Capture the cell that displays the provided text and extract its (X, Y) central coordinate. 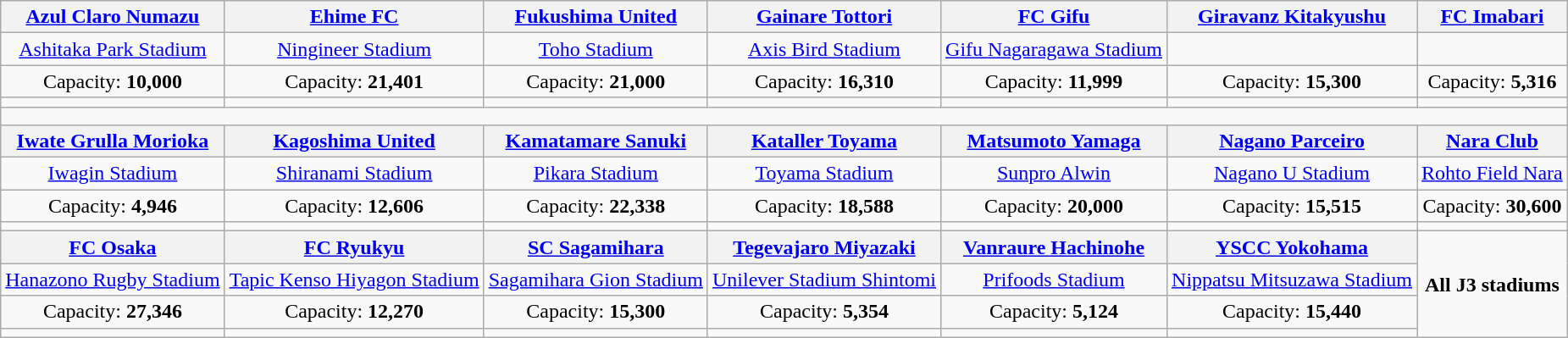
Iwagin Stadium (113, 174)
Capacity: 15,515 (1293, 206)
Ehime FC (354, 17)
All J3 stadiums (1493, 285)
Gifu Nagaragawa Stadium (1054, 49)
Capacity: 22,338 (596, 206)
Capacity: 20,000 (1054, 206)
Capacity: 4,946 (113, 206)
FC Gifu (1054, 17)
Prifoods Stadium (1054, 280)
Axis Bird Stadium (823, 49)
FC Ryukyu (354, 247)
Ashitaka Park Stadium (113, 49)
Capacity: 30,600 (1493, 206)
Nippatsu Mitsuzawa Stadium (1293, 280)
Rohto Field Nara (1493, 174)
Capacity: 11,999 (1054, 81)
Sunpro Alwin (1054, 174)
FC Imabari (1493, 17)
Ningineer Stadium (354, 49)
Azul Claro Numazu (113, 17)
Capacity: 27,346 (113, 312)
Nagano Parceiro (1293, 141)
Kagoshima United (354, 141)
Giravanz Kitakyushu (1293, 17)
Capacity: 18,588 (823, 206)
Hanazono Rugby Stadium (113, 280)
Matsumoto Yamaga (1054, 141)
Tegevajaro Miyazaki (823, 247)
Tapic Kenso Hiyagon Stadium (354, 280)
Capacity: 15,440 (1293, 312)
Nara Club (1493, 141)
Capacity: 5,354 (823, 312)
Capacity: 16,310 (823, 81)
Capacity: 12,606 (354, 206)
Toho Stadium (596, 49)
Capacity: 21,000 (596, 81)
Gainare Tottori (823, 17)
Capacity: 12,270 (354, 312)
Kataller Toyama (823, 141)
Sagamihara Gion Stadium (596, 280)
Toyama Stadium (823, 174)
Kamatamare Sanuki (596, 141)
Capacity: 5,316 (1493, 81)
Fukushima United (596, 17)
Nagano U Stadium (1293, 174)
Capacity: 21,401 (354, 81)
Pikara Stadium (596, 174)
YSCC Yokohama (1293, 247)
SC Sagamihara (596, 247)
Vanraure Hachinohe (1054, 247)
Unilever Stadium Shintomi (823, 280)
Shiranami Stadium (354, 174)
Iwate Grulla Morioka (113, 141)
Capacity: 5,124 (1054, 312)
Capacity: 10,000 (113, 81)
FC Osaka (113, 247)
